Scan for the cell matching the given text and deliver its (x, y) coordinate at center. 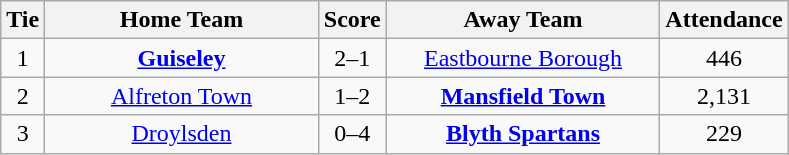
Alfreton Town (182, 96)
Guiseley (182, 58)
0–4 (352, 134)
1 (23, 58)
2 (23, 96)
Home Team (182, 20)
2–1 (352, 58)
Tie (23, 20)
Eastbourne Borough (523, 58)
Score (352, 20)
3 (23, 134)
Attendance (724, 20)
Blyth Spartans (523, 134)
1–2 (352, 96)
Away Team (523, 20)
446 (724, 58)
Mansfield Town (523, 96)
Droylsden (182, 134)
2,131 (724, 96)
229 (724, 134)
